Scan for the cell matching the given text and deliver its [x, y] coordinate at center. 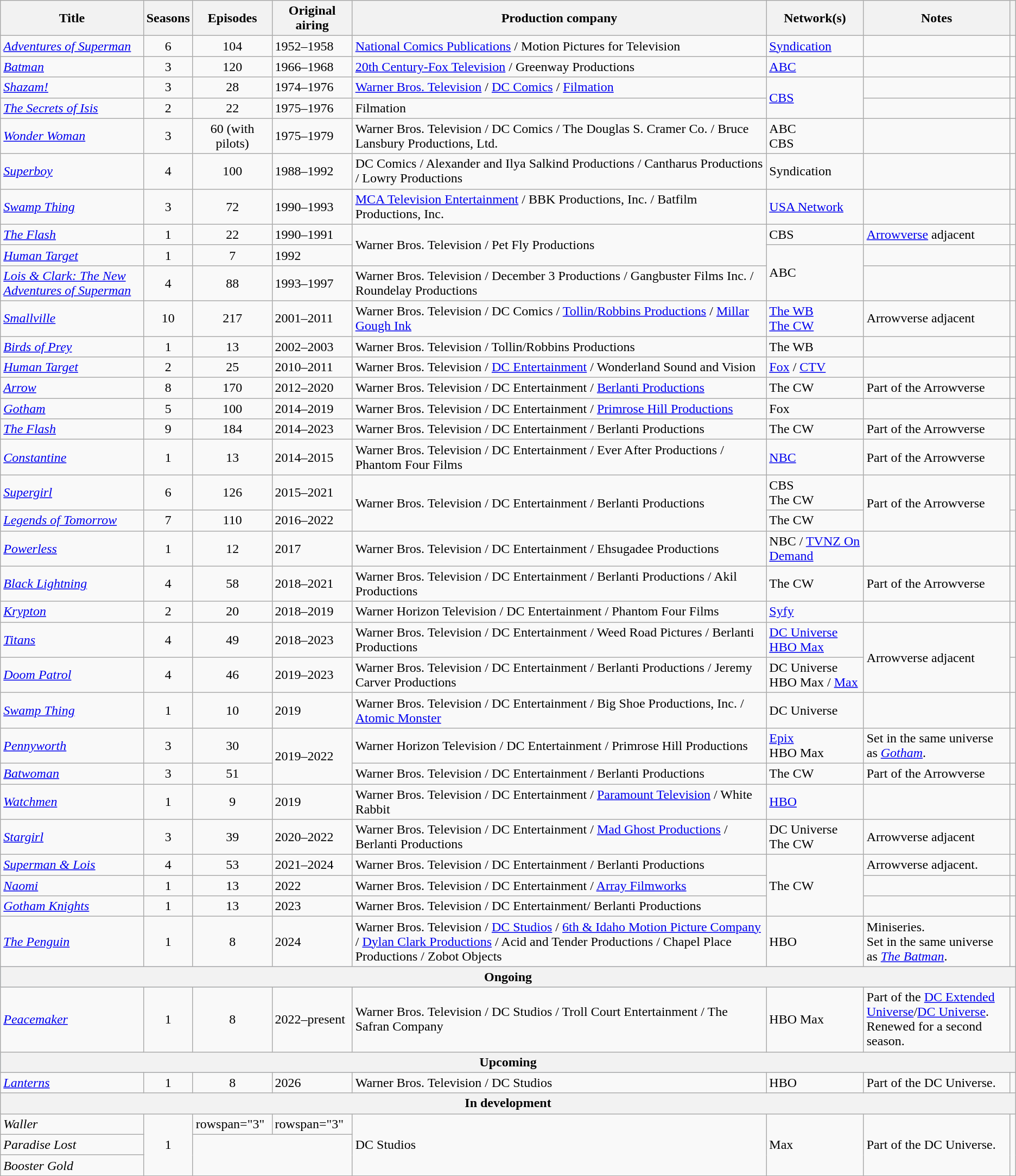
Filmation [559, 108]
Wonder Woman [72, 136]
Superboy [72, 171]
2019–2023 [312, 675]
Seasons [168, 18]
58 [232, 584]
Shazam! [72, 87]
DC Universe HBO Max [815, 639]
Miniseries.Set in the same universe as The Batman. [937, 942]
Arrowverse adjacent. [937, 865]
Fox [815, 409]
Gotham [72, 409]
2016–2022 [312, 520]
5 [168, 409]
20th Century-Fox Television / Greenway Productions [559, 67]
Booster Gold [72, 1165]
Paradise Lost [72, 1145]
2014–2023 [312, 429]
Superman & Lois [72, 865]
Waller [72, 1124]
184 [232, 429]
Supergirl [72, 493]
60 (with pilots) [232, 136]
Warner Bros. Television / DC Entertainment / Primrose Hill Productions [559, 409]
HBO Max [815, 1019]
Adventures of Superman [72, 46]
Warner Bros. Television / DC Entertainment / Berlanti Productions / Jeremy Carver Productions [559, 675]
2024 [312, 942]
Notes [937, 18]
The WB The CW [815, 318]
120 [232, 67]
Warner Bros. Television / December 3 Productions / Gangbuster Films Inc. / Roundelay Productions [559, 283]
88 [232, 283]
USA Network [815, 206]
Warner Bros. Television / DC Entertainment / Weed Road Pictures / Berlanti Productions [559, 639]
Warner Bros. Television / DC Entertainment / Ehsugadee Productions [559, 548]
Warner Bros. Television / DC Entertainment/ Berlanti Productions [559, 906]
Warner Bros. Television / DC Comics / The Douglas S. Cramer Co. / Bruce Lansbury Productions, Ltd. [559, 136]
104 [232, 46]
49 [232, 639]
NBC / TVNZ On Demand [815, 548]
30 [232, 746]
Upcoming [508, 1062]
The Penguin [72, 942]
Epix HBO Max [815, 746]
126 [232, 493]
The WB [815, 347]
Original airing [312, 18]
2001–2011 [312, 318]
Set in the same universe as Gotham. [937, 746]
2018–2019 [312, 612]
Warner Horizon Television / DC Entertainment / Phantom Four Films [559, 612]
Arrow [72, 388]
2010–2011 [312, 367]
Warner Bros. Television / DC Comics / Tollin/Robbins Productions / Millar Gough Ink [559, 318]
Warner Bros. Television / DC Entertainment / Ever After Productions / Phantom Four Films [559, 457]
217 [232, 318]
Warner Bros. Television / DC Entertainment / Wonderland Sound and Vision [559, 367]
Birds of Prey [72, 347]
53 [232, 865]
12 [232, 548]
Smallville [72, 318]
Legends of Tomorrow [72, 520]
2023 [312, 906]
Batwoman [72, 773]
Warner Bros. Television / Tollin/Robbins Productions [559, 347]
Max [815, 1145]
ABC CBS [815, 136]
Warner Bros. Television / DC Entertainment / Mad Ghost Productions / Berlanti Productions [559, 837]
1990–1991 [312, 234]
Warner Bros. Television / DC Comics / Filmation [559, 87]
Fox / CTV [815, 367]
Warner Horizon Television / DC Entertainment / Primrose Hill Productions [559, 746]
2026 [312, 1083]
DC Universe [815, 710]
CBS The CW [815, 493]
1974–1976 [312, 87]
170 [232, 388]
2002–2003 [312, 347]
Naomi [72, 886]
25 [232, 367]
1975–1976 [312, 108]
2017 [312, 548]
1966–1968 [312, 67]
DC Universe The CW [815, 837]
Batman [72, 67]
2018–2021 [312, 584]
1988–1992 [312, 171]
Titans [72, 639]
2014–2019 [312, 409]
Gotham Knights [72, 906]
Warner Bros. Television / DC Entertainment / Big Shoe Productions, Inc. / Atomic Monster [559, 710]
Warner Bros. Television / Pet Fly Productions [559, 245]
Warner Bros. Television / DC Entertainment / Array Filmworks [559, 886]
DC Universe HBO Max / Max [815, 675]
Syfy [815, 612]
20 [232, 612]
National Comics Publications / Motion Pictures for Television [559, 46]
Warner Bros. Television / DC Studios [559, 1083]
Doom Patrol [72, 675]
2021–2024 [312, 865]
DC Studios [559, 1145]
DC Comics / Alexander and Ilya Salkind Productions / Cantharus Productions / Lowry Productions [559, 171]
2019–2022 [312, 755]
2022 [312, 886]
1975–1979 [312, 136]
Warner Bros. Television / DC Studios / Troll Court Entertainment / The Safran Company [559, 1019]
1992 [312, 255]
2015–2021 [312, 493]
Episodes [232, 18]
Production company [559, 18]
2022–present [312, 1019]
NBC [815, 457]
2020–2022 [312, 837]
MCA Television Entertainment / BBK Productions, Inc. / Batfilm Productions, Inc. [559, 206]
Pennyworth [72, 746]
28 [232, 87]
Part of the DC Extended Universe/DC Universe.Renewed for a second season. [937, 1019]
Black Lightning [72, 584]
2018–2023 [312, 639]
Lois & Clark: The New Adventures of Superman [72, 283]
Powerless [72, 548]
39 [232, 837]
51 [232, 773]
Ongoing [508, 977]
1990–1993 [312, 206]
1993–1997 [312, 283]
In development [508, 1103]
The Secrets of Isis [72, 108]
Warner Bros. Television / DC Entertainment / Paramount Television / White Rabbit [559, 801]
1952–1958 [312, 46]
46 [232, 675]
72 [232, 206]
Peacemaker [72, 1019]
Warner Bros. Television / DC Entertainment / Berlanti Productions / Akil Productions [559, 584]
Lanterns [72, 1083]
Network(s) [815, 18]
Title [72, 18]
Stargirl [72, 837]
Watchmen [72, 801]
Krypton [72, 612]
2012–2020 [312, 388]
Constantine [72, 457]
2014–2015 [312, 457]
110 [232, 520]
